Locate the cell with the specified text and output its (X, Y) center coordinate. 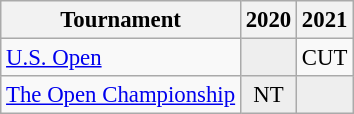
Tournament (121, 20)
The Open Championship (121, 95)
U.S. Open (121, 58)
2020 (268, 20)
NT (268, 95)
2021 (325, 20)
CUT (325, 58)
